Extract the [X, Y] coordinate from the center of the cell holding the provided text.  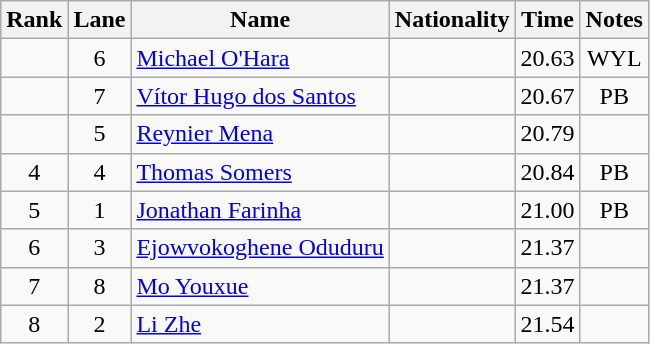
WYL [614, 58]
20.79 [548, 134]
20.67 [548, 96]
20.84 [548, 172]
Time [548, 20]
21.54 [548, 324]
20.63 [548, 58]
Notes [614, 20]
Reynier Mena [260, 134]
21.00 [548, 210]
1 [100, 210]
Name [260, 20]
Michael O'Hara [260, 58]
2 [100, 324]
3 [100, 248]
Thomas Somers [260, 172]
Lane [100, 20]
Ejowvokoghene Oduduru [260, 248]
Jonathan Farinha [260, 210]
Vítor Hugo dos Santos [260, 96]
Nationality [452, 20]
Mo Youxue [260, 286]
Li Zhe [260, 324]
Rank [34, 20]
